From the cell containing the given text, extract its center point as (x, y) coordinate. 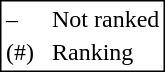
– (20, 19)
Not ranked (105, 19)
(#) (20, 53)
Ranking (105, 53)
